Search for the cell housing the specified text and yield its (X, Y) center coordinate. 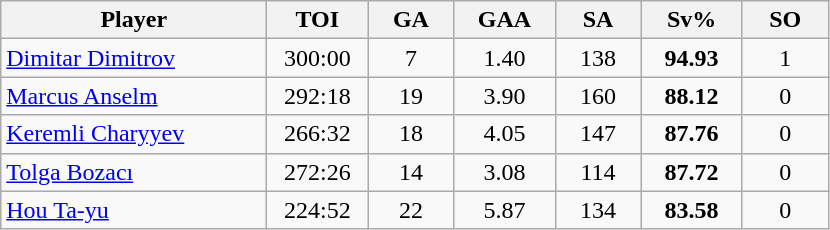
3.90 (504, 96)
94.93 (692, 58)
3.08 (504, 172)
SO (785, 20)
Marcus Anselm (134, 96)
5.87 (504, 210)
1 (785, 58)
Dimitar Dimitrov (134, 58)
83.58 (692, 210)
GA (411, 20)
19 (411, 96)
114 (598, 172)
TOI (318, 20)
272:26 (318, 172)
134 (598, 210)
87.72 (692, 172)
160 (598, 96)
292:18 (318, 96)
4.05 (504, 134)
Keremli Charyyev (134, 134)
224:52 (318, 210)
22 (411, 210)
300:00 (318, 58)
Hou Ta-yu (134, 210)
1.40 (504, 58)
147 (598, 134)
Tolga Bozacı (134, 172)
7 (411, 58)
87.76 (692, 134)
Player (134, 20)
138 (598, 58)
Sv% (692, 20)
14 (411, 172)
GAA (504, 20)
18 (411, 134)
266:32 (318, 134)
88.12 (692, 96)
SA (598, 20)
